Capture the cell that displays the provided text and extract its (x, y) central coordinate. 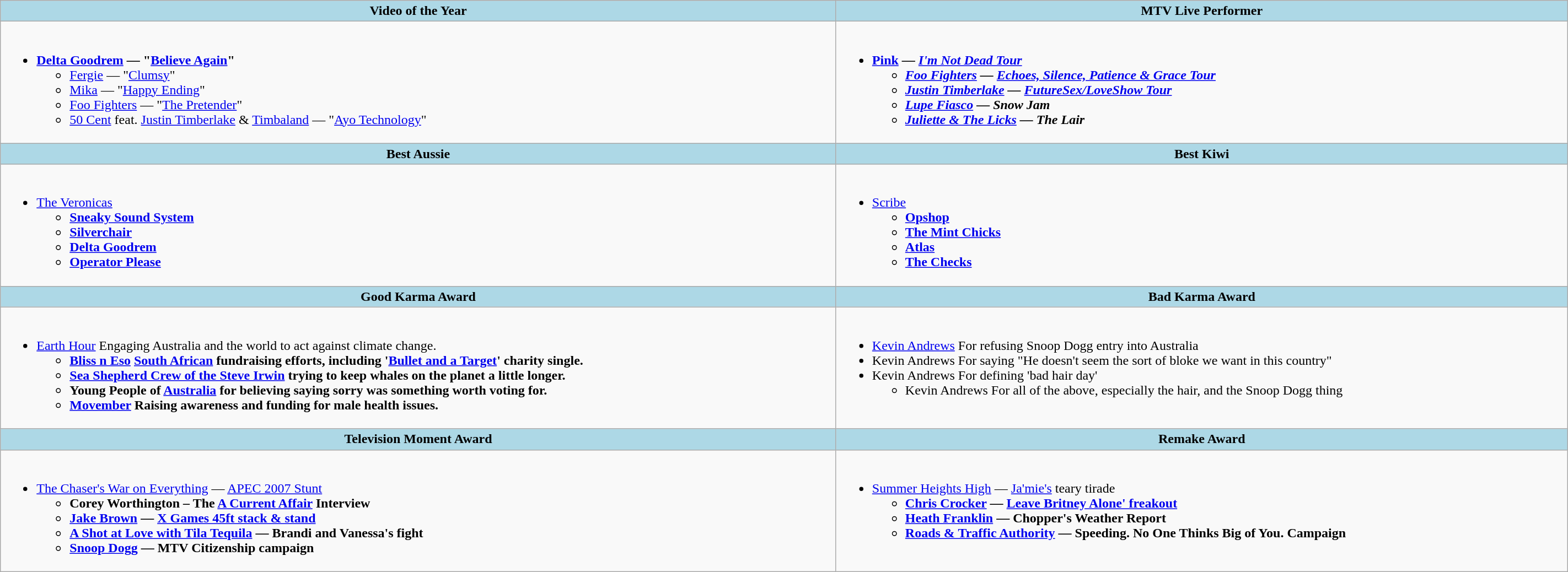
The VeronicasSneaky Sound SystemSilverchairDelta GoodremOperator Please (418, 225)
ScribeOpshopThe Mint ChicksAtlasThe Checks (1202, 225)
Television Moment Award (418, 439)
Best Aussie (418, 154)
Bad Karma Award (1202, 296)
Video of the Year (418, 11)
MTV Live Performer (1202, 11)
Good Karma Award (418, 296)
Best Kiwi (1202, 154)
Remake Award (1202, 439)
